Return (X, Y) of the center of cell containing provided text 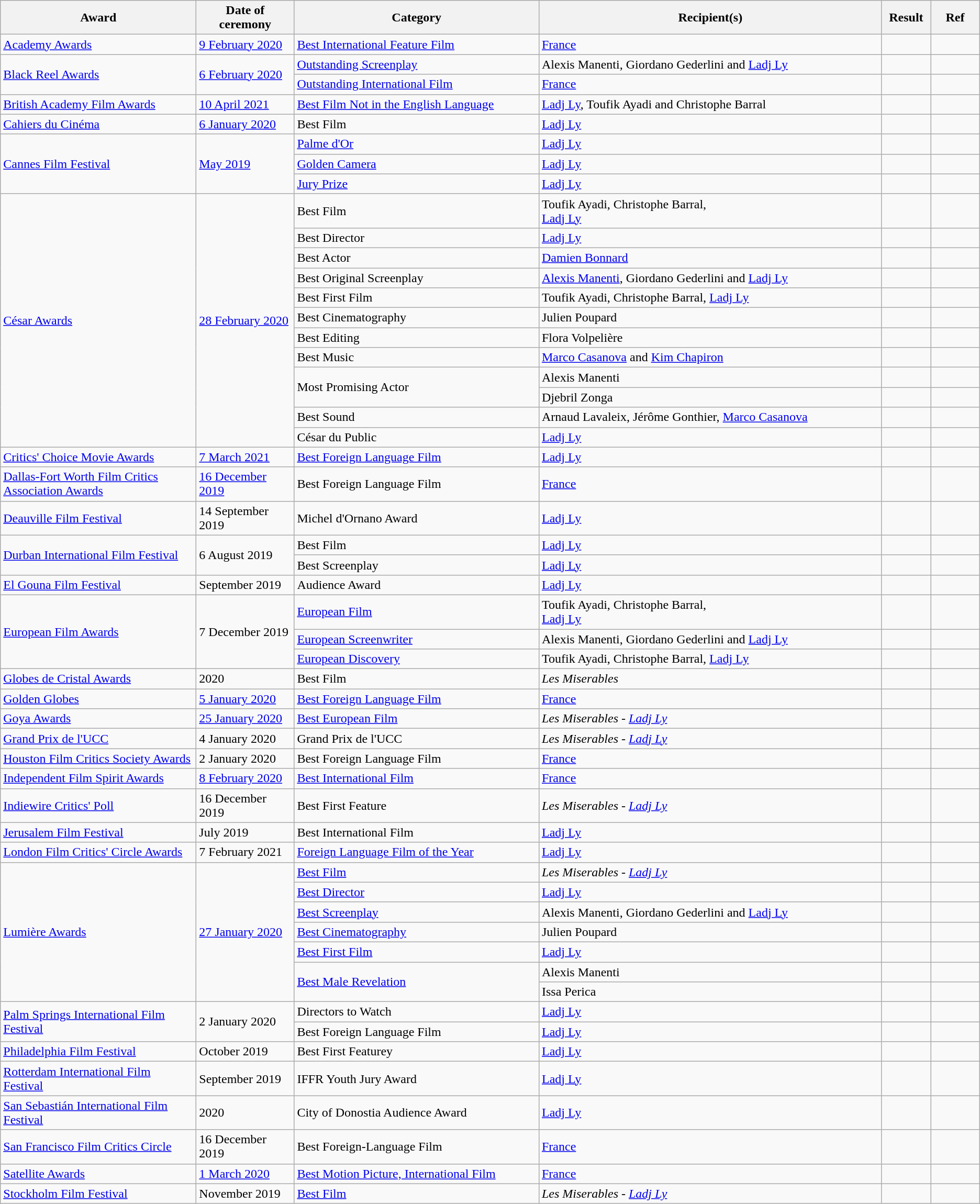
British Academy Film Awards (98, 104)
Best Editing (417, 338)
Critics' Choice Movie Awards (98, 457)
Globes de Cristal Awards (98, 679)
Houston Film Critics Society Awards (98, 759)
7 March 2021 (245, 457)
Deauville Film Festival (98, 518)
6 August 2019 (245, 555)
Lumière Awards (98, 932)
Best Actor (417, 258)
Black Reel Awards (98, 74)
May 2019 (245, 164)
Jury Prize (417, 184)
Dallas-Fort Worth Film Critics Association Awards (98, 484)
4 January 2020 (245, 739)
Best First Feature (417, 805)
El Gouna Film Festival (98, 585)
San Francisco Film Critics Circle (98, 1146)
25 January 2020 (245, 719)
27 January 2020 (245, 932)
Les Miserables (710, 679)
Stockholm Film Festival (98, 1194)
Golden Camera (417, 164)
Best Male Revelation (417, 982)
Cahiers du Cinéma (98, 124)
European Film Awards (98, 631)
Arnaud Lavaleix, Jérôme Gonthier, Marco Casanova (710, 417)
7 February 2021 (245, 852)
Best Motion Picture, International Film (417, 1174)
Palme d'Or (417, 144)
November 2019 (245, 1194)
Durban International Film Festival (98, 555)
8 February 2020 (245, 778)
Indiewire Critics' Poll (98, 805)
Directors to Watch (417, 1012)
César Awards (98, 320)
Flora Volpelière (710, 338)
Recipient(s) (710, 18)
European Discovery (417, 659)
London Film Critics' Circle Awards (98, 852)
Djebril Zonga (710, 397)
City of Donostia Audience Award (417, 1113)
Independent Film Spirit Awards (98, 778)
Best International Feature Film (417, 44)
Damien Bonnard (710, 258)
European Film (417, 611)
Result (906, 18)
7 December 2019 (245, 631)
Ref (955, 18)
Palm Springs International Film Festival (98, 1022)
Category (417, 18)
Goya Awards (98, 719)
Foreign Language Film of the Year (417, 852)
Audience Award (417, 585)
Best Film Not in the English Language (417, 104)
Award (98, 18)
Outstanding Screenplay (417, 64)
IFFR Youth Jury Award (417, 1078)
Ladj Ly, Toufik Ayadi and Christophe Barral (710, 104)
Best Music (417, 358)
Cannes Film Festival (98, 164)
6 February 2020 (245, 74)
Outstanding International Film (417, 84)
Satellite Awards (98, 1174)
Philadelphia Film Festival (98, 1052)
Most Promising Actor (417, 387)
Best Sound (417, 417)
Jerusalem Film Festival (98, 832)
César du Public (417, 437)
July 2019 (245, 832)
San Sebastián International Film Festival (98, 1113)
Best Foreign-Language Film (417, 1146)
6 January 2020 (245, 124)
Date of ceremony (245, 18)
European Screenwriter (417, 639)
Best Original Screenplay (417, 278)
1 March 2020 (245, 1174)
Golden Globes (98, 699)
14 September 2019 (245, 518)
Marco Casanova and Kim Chapiron (710, 358)
Best First Featurey (417, 1052)
Michel d'Ornano Award (417, 518)
28 February 2020 (245, 320)
Academy Awards (98, 44)
10 April 2021 (245, 104)
Issa Perica (710, 992)
Rotterdam International Film Festival (98, 1078)
5 January 2020 (245, 699)
October 2019 (245, 1052)
Best European Film (417, 719)
9 February 2020 (245, 44)
